Scan for the cell matching the given text and deliver its [x, y] coordinate at center. 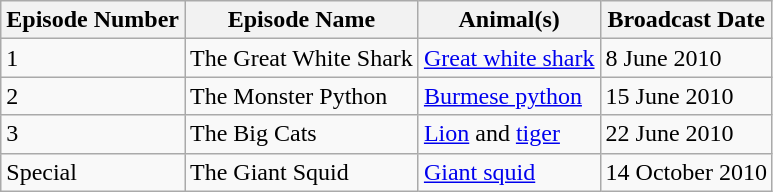
Episode Number [93, 20]
22 June 2010 [686, 134]
15 June 2010 [686, 96]
Great white shark [509, 58]
Special [93, 172]
The Monster Python [301, 96]
2 [93, 96]
Broadcast Date [686, 20]
The Big Cats [301, 134]
Episode Name [301, 20]
Burmese python [509, 96]
8 June 2010 [686, 58]
Lion and tiger [509, 134]
The Great White Shark [301, 58]
14 October 2010 [686, 172]
The Giant Squid [301, 172]
Giant squid [509, 172]
3 [93, 134]
Animal(s) [509, 20]
1 [93, 58]
